Extract the (X, Y) coordinate from the center of the cell holding the provided text.  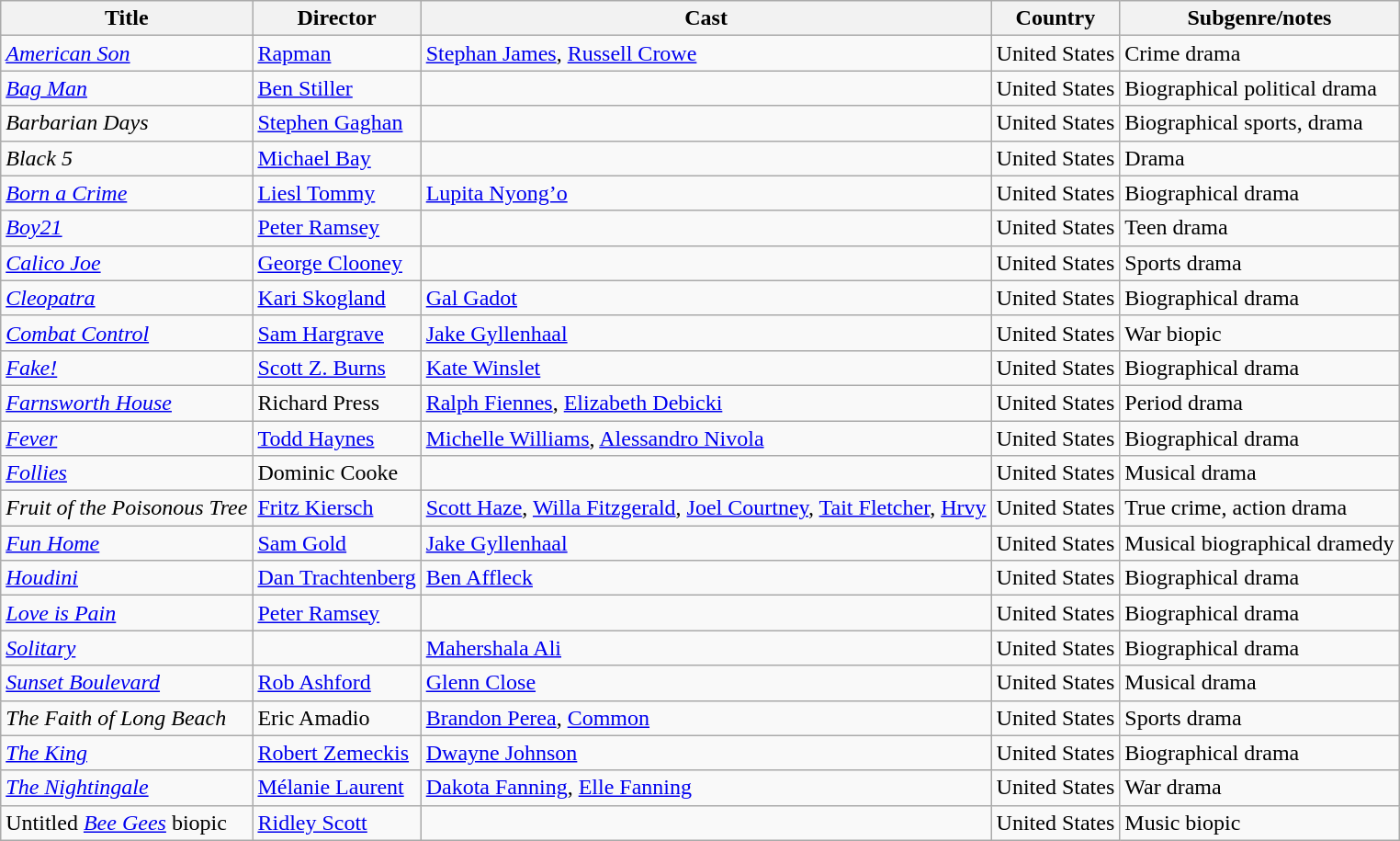
Biographical sports, drama (1259, 123)
The Faith of Long Beach (127, 718)
True crime, action drama (1259, 508)
Stephan James, Russell Crowe (706, 53)
Music biopic (1259, 823)
Boy21 (127, 228)
Michelle Williams, Alessandro Nivola (706, 438)
War drama (1259, 788)
Biographical political drama (1259, 88)
Solitary (127, 648)
Love is Pain (127, 613)
Title (127, 18)
Cast (706, 18)
Lupita Nyong’o (706, 193)
Houdini (127, 578)
Kate Winslet (706, 368)
Robert Zemeckis (336, 753)
Ralph Fiennes, Elizabeth Debicki (706, 403)
Untitled Bee Gees biopic (127, 823)
Cleopatra (127, 298)
Musical biographical dramedy (1259, 543)
Ben Stiller (336, 88)
Gal Gadot (706, 298)
Crime drama (1259, 53)
Glenn Close (706, 683)
Dominic Cooke (336, 473)
Rob Ashford (336, 683)
Scott Z. Burns (336, 368)
Country (1056, 18)
Brandon Perea, Common (706, 718)
War biopic (1259, 333)
Dakota Fanning, Elle Fanning (706, 788)
Director (336, 18)
Kari Skogland (336, 298)
Dan Trachtenberg (336, 578)
The King (127, 753)
Michael Bay (336, 158)
Rapman (336, 53)
Fever (127, 438)
Born a Crime (127, 193)
The Nightingale (127, 788)
Todd Haynes (336, 438)
Scott Haze, Willa Fitzgerald, Joel Courtney, Tait Fletcher, Hrvy (706, 508)
Eric Amadio (336, 718)
Richard Press (336, 403)
Fake! (127, 368)
Sunset Boulevard (127, 683)
Sam Hargrave (336, 333)
Black 5 (127, 158)
Calico Joe (127, 263)
Barbarian Days (127, 123)
Farnsworth House (127, 403)
American Son (127, 53)
George Clooney (336, 263)
Subgenre/notes (1259, 18)
Fruit of the Poisonous Tree (127, 508)
Sam Gold (336, 543)
Period drama (1259, 403)
Mélanie Laurent (336, 788)
Fun Home (127, 543)
Bag Man (127, 88)
Stephen Gaghan (336, 123)
Combat Control (127, 333)
Mahershala Ali (706, 648)
Drama (1259, 158)
Liesl Tommy (336, 193)
Dwayne Johnson (706, 753)
Teen drama (1259, 228)
Follies (127, 473)
Fritz Kiersch (336, 508)
Ridley Scott (336, 823)
Ben Affleck (706, 578)
